Search for the cell housing the specified text and yield its (X, Y) center coordinate. 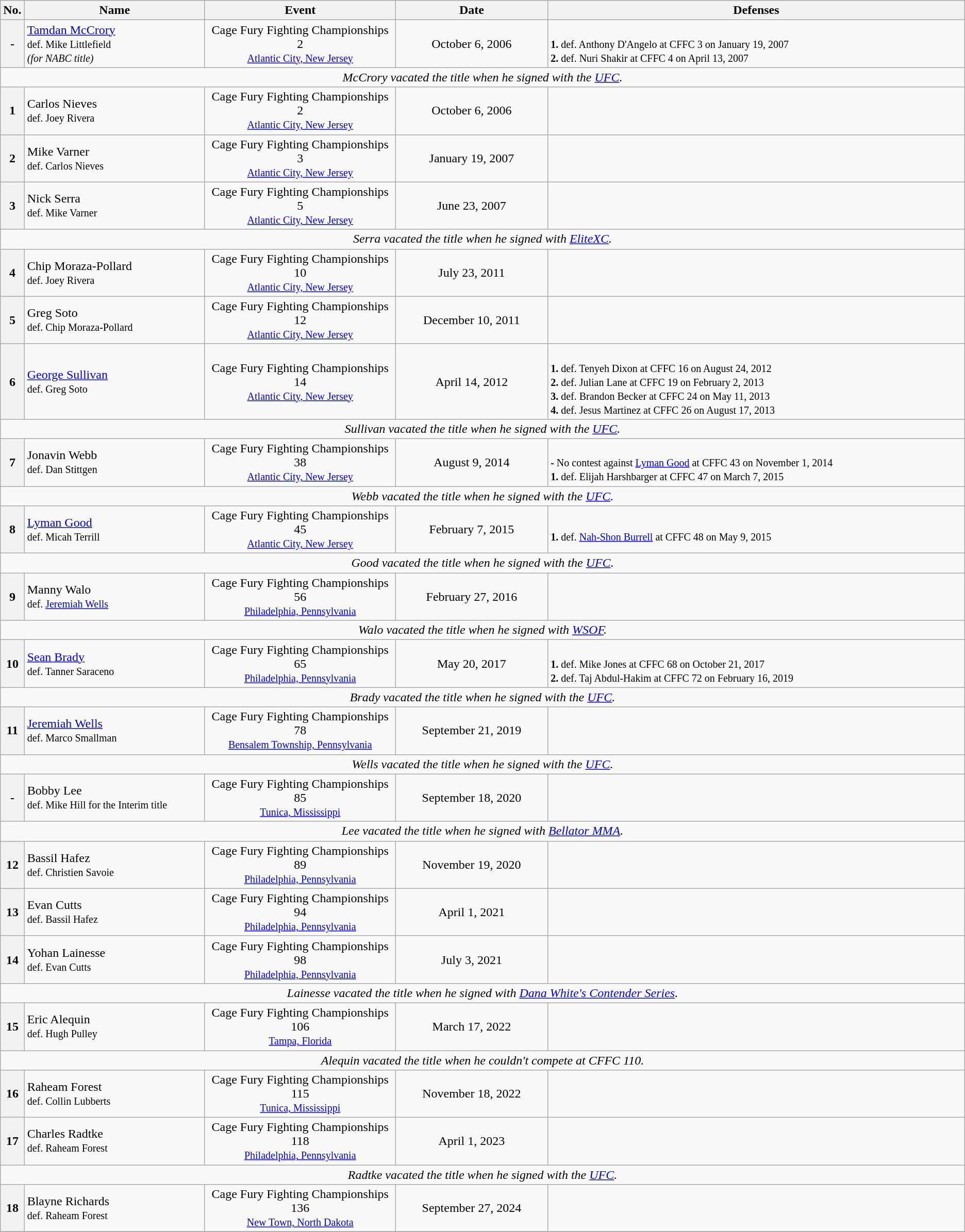
April 1, 2021 (472, 912)
Blayne Richardsdef. Raheam Forest (114, 1208)
Yohan Lainessedef. Evan Cutts (114, 959)
Good vacated the title when he signed with the UFC. (482, 563)
Name (114, 10)
Cage Fury Fighting Championships 14Atlantic City, New Jersey (300, 381)
May 20, 2017 (472, 664)
Mike Varnerdef. Carlos Nieves (114, 158)
Eric Alequindef. Hugh Pulley (114, 1026)
6 (12, 381)
3 (12, 206)
September 27, 2024 (472, 1208)
Event (300, 10)
February 27, 2016 (472, 597)
Lyman Gooddef. Micah Terrill (114, 530)
7 (12, 462)
Cage Fury Fighting Championships 65Philadelphia, Pennsylvania (300, 664)
August 9, 2014 (472, 462)
15 (12, 1026)
Alequin vacated the title when he couldn't compete at CFFC 110. (482, 1060)
Cage Fury Fighting Championships 45Atlantic City, New Jersey (300, 530)
Date (472, 10)
Bobby Leedef. Mike Hill for the Interim title (114, 798)
January 19, 2007 (472, 158)
1. def. Nah-Shon Burrell at CFFC 48 on May 9, 2015 (757, 530)
Cage Fury Fighting Championships 98Philadelphia, Pennsylvania (300, 959)
5 (12, 320)
Chip Moraza-Pollarddef. Joey Rivera (114, 273)
Cage Fury Fighting Championships 38Atlantic City, New Jersey (300, 462)
July 3, 2021 (472, 959)
Tamdan McCrorydef. Mike Littlefield (for NABC title) (114, 44)
Cage Fury Fighting Championships 12Atlantic City, New Jersey (300, 320)
September 21, 2019 (472, 731)
Greg Sotodef. Chip Moraza-Pollard (114, 320)
Jonavin Webbdef. Dan Stittgen (114, 462)
Cage Fury Fighting Championships 56Philadelphia, Pennsylvania (300, 597)
Lee vacated the title when he signed with Bellator MMA. (482, 831)
18 (12, 1208)
Wells vacated the title when he signed with the UFC. (482, 764)
February 7, 2015 (472, 530)
1. def. Mike Jones at CFFC 68 on October 21, 2017 2. def. Taj Abdul-Hakim at CFFC 72 on February 16, 2019 (757, 664)
Defenses (757, 10)
Cage Fury Fighting Championships 106Tampa, Florida (300, 1026)
1. def. Anthony D'Angelo at CFFC 3 on January 19, 2007 2. def. Nuri Shakir at CFFC 4 on April 13, 2007 (757, 44)
April 14, 2012 (472, 381)
Lainesse vacated the title when he signed with Dana White's Contender Series. (482, 993)
17 (12, 1141)
2 (12, 158)
Sean Bradydef. Tanner Saraceno (114, 664)
July 23, 2011 (472, 273)
George Sullivandef. Greg Soto (114, 381)
Cage Fury Fighting Championships 89Philadelphia, Pennsylvania (300, 865)
Cage Fury Fighting Championships 94Philadelphia, Pennsylvania (300, 912)
June 23, 2007 (472, 206)
Radtke vacated the title when he signed with the UFC. (482, 1175)
Brady vacated the title when he signed with the UFC. (482, 697)
1 (12, 111)
10 (12, 664)
8 (12, 530)
4 (12, 273)
11 (12, 731)
- No contest against Lyman Good at CFFC 43 on November 1, 2014 1. def. Elijah Harshbarger at CFFC 47 on March 7, 2015 (757, 462)
November 19, 2020 (472, 865)
13 (12, 912)
No. (12, 10)
14 (12, 959)
Sullivan vacated the title when he signed with the UFC. (482, 429)
Bassil Hafezdef. Christien Savoie (114, 865)
April 1, 2023 (472, 1141)
Nick Serradef. Mike Varner (114, 206)
Cage Fury Fighting Championships 118Philadelphia, Pennsylvania (300, 1141)
16 (12, 1094)
November 18, 2022 (472, 1094)
McCrory vacated the title when he signed with the UFC. (482, 77)
12 (12, 865)
Cage Fury Fighting Championships 3Atlantic City, New Jersey (300, 158)
September 18, 2020 (472, 798)
Manny Walodef. Jeremiah Wells (114, 597)
Walo vacated the title when he signed with WSOF. (482, 630)
Cage Fury Fighting Championships 78Bensalem Township, Pennsylvania (300, 731)
Cage Fury Fighting Championships 10Atlantic City, New Jersey (300, 273)
Webb vacated the title when he signed with the UFC. (482, 496)
Cage Fury Fighting Championships 85Tunica, Mississippi (300, 798)
Serra vacated the title when he signed with EliteXC. (482, 239)
Cage Fury Fighting Championships 115Tunica, Mississippi (300, 1094)
Cage Fury Fighting Championships 5Atlantic City, New Jersey (300, 206)
9 (12, 597)
Evan Cuttsdef. Bassil Hafez (114, 912)
Charles Radtkedef. Raheam Forest (114, 1141)
December 10, 2011 (472, 320)
Carlos Nievesdef. Joey Rivera (114, 111)
March 17, 2022 (472, 1026)
Raheam Forestdef. Collin Lubberts (114, 1094)
Jeremiah Wellsdef. Marco Smallman (114, 731)
Cage Fury Fighting Championships 136New Town, North Dakota (300, 1208)
